Identify which cell holds the provided text, then report its [X, Y] central coordinate. 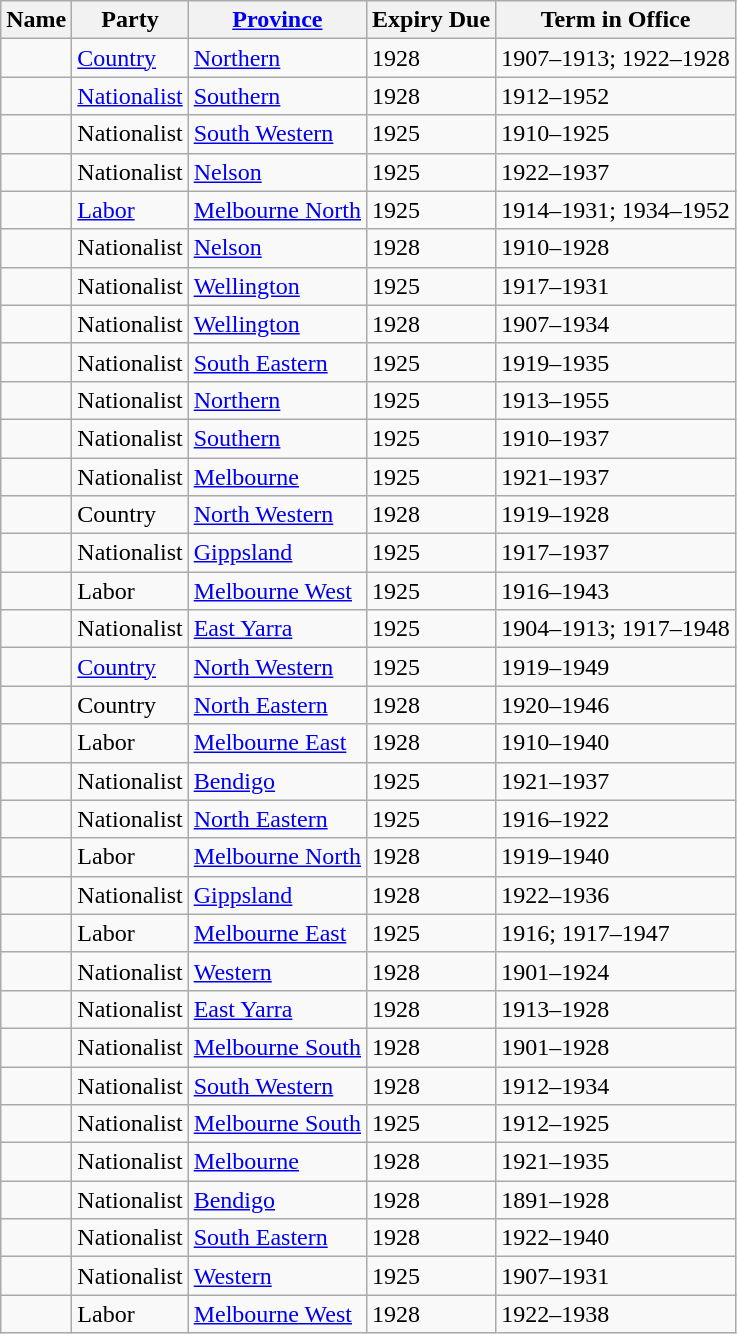
1901–1928 [616, 1047]
1921–1935 [616, 1162]
1907–1934 [616, 324]
1891–1928 [616, 1200]
1912–1925 [616, 1124]
1917–1937 [616, 553]
1922–1936 [616, 895]
1919–1940 [616, 857]
1922–1940 [616, 1238]
1901–1924 [616, 971]
1919–1935 [616, 362]
1912–1952 [616, 96]
1910–1940 [616, 743]
Name [36, 20]
1914–1931; 1934–1952 [616, 210]
1916; 1917–1947 [616, 933]
Expiry Due [432, 20]
1922–1937 [616, 172]
1907–1913; 1922–1928 [616, 58]
1922–1938 [616, 1314]
1916–1922 [616, 819]
1910–1925 [616, 134]
1913–1955 [616, 400]
Term in Office [616, 20]
1919–1949 [616, 667]
1904–1913; 1917–1948 [616, 629]
1910–1928 [616, 248]
1916–1943 [616, 591]
1910–1937 [616, 438]
1913–1928 [616, 1009]
1917–1931 [616, 286]
1919–1928 [616, 515]
Party [130, 20]
1912–1934 [616, 1085]
1907–1931 [616, 1276]
1920–1946 [616, 705]
Province [277, 20]
